Extract the (x, y) coordinate from the center of the cell holding the provided text.  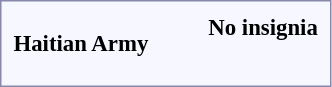
Haitian Army (81, 44)
No insignia (264, 27)
